Capture the cell that displays the provided text and extract its [X, Y] central coordinate. 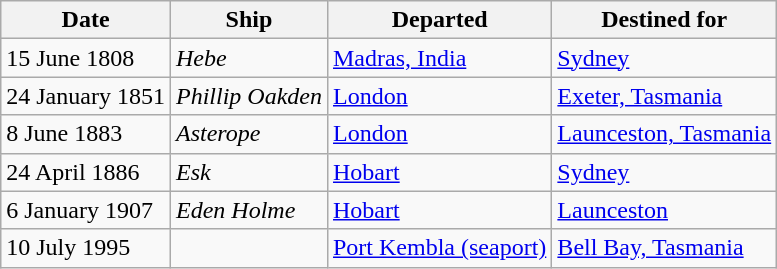
15 June 1808 [86, 58]
Madras, India [439, 58]
8 June 1883 [86, 134]
Port Kembla (seaport) [439, 248]
Asterope [248, 134]
24 April 1886 [86, 172]
Exeter, Tasmania [664, 96]
Launceston, Tasmania [664, 134]
Departed [439, 20]
Ship [248, 20]
10 July 1995 [86, 248]
Date [86, 20]
Destined for [664, 20]
Phillip Oakden [248, 96]
Eden Holme [248, 210]
Esk [248, 172]
Bell Bay, Tasmania [664, 248]
Launceston [664, 210]
24 January 1851 [86, 96]
Hebe [248, 58]
6 January 1907 [86, 210]
